Search for the cell housing the specified text and yield its [x, y] center coordinate. 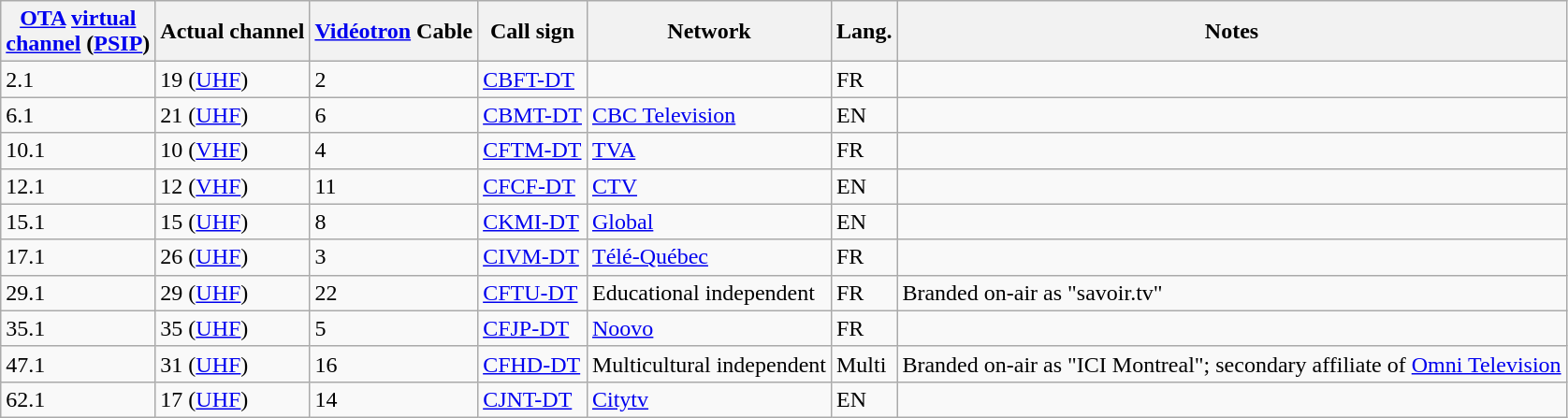
Educational independent [709, 293]
Notes [1231, 32]
3 [394, 257]
22 [394, 293]
16 [394, 364]
19 (UHF) [232, 79]
Branded on-air as "ICI Montreal"; secondary affiliate of Omni Television [1231, 364]
Network [709, 32]
35 (UHF) [232, 328]
12 (VHF) [232, 186]
CTV [709, 186]
17.1 [79, 257]
CFCF-DT [533, 186]
Branded on-air as "savoir.tv" [1231, 293]
47.1 [79, 364]
CFTM-DT [533, 151]
Télé-Québec [709, 257]
11 [394, 186]
TVA [709, 151]
5 [394, 328]
10 (VHF) [232, 151]
6.1 [79, 115]
10.1 [79, 151]
17 (UHF) [232, 399]
14 [394, 399]
Call sign [533, 32]
CBFT-DT [533, 79]
29 (UHF) [232, 293]
6 [394, 115]
Noovo [709, 328]
CKMI-DT [533, 222]
Lang. [864, 32]
Actual channel [232, 32]
CBMT-DT [533, 115]
CBC Television [709, 115]
CJNT-DT [533, 399]
4 [394, 151]
Citytv [709, 399]
CFHD-DT [533, 364]
Multi [864, 364]
26 (UHF) [232, 257]
15 (UHF) [232, 222]
CIVM-DT [533, 257]
31 (UHF) [232, 364]
21 (UHF) [232, 115]
35.1 [79, 328]
29.1 [79, 293]
15.1 [79, 222]
OTA virtual channel (PSIP) [79, 32]
CFTU-DT [533, 293]
8 [394, 222]
CFJP-DT [533, 328]
2.1 [79, 79]
Global [709, 222]
Multicultural independent [709, 364]
2 [394, 79]
Vidéotron Cable [394, 32]
62.1 [79, 399]
12.1 [79, 186]
